Provide the (X, Y) coordinate of the cell's center where the given text is located.  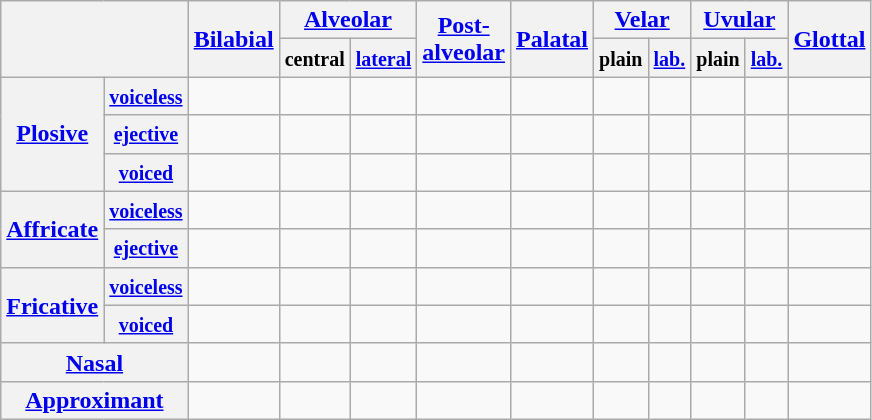
Post-alveolar (464, 39)
Palatal (552, 39)
Nasal (94, 362)
lateral (384, 58)
central (314, 58)
Approximant (94, 400)
Glottal (830, 39)
Uvular (740, 20)
Plosive (52, 134)
Alveolar (348, 20)
Fricative (52, 305)
Bilabial (234, 39)
Velar (642, 20)
Affricate (52, 229)
